From the cell containing the given text, extract its center point as (x, y) coordinate. 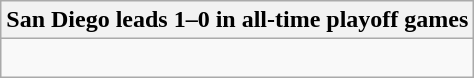
San Diego leads 1–0 in all-time playoff games (238, 20)
